Output the (X, Y) coordinate of the center of the cell containing the given text.  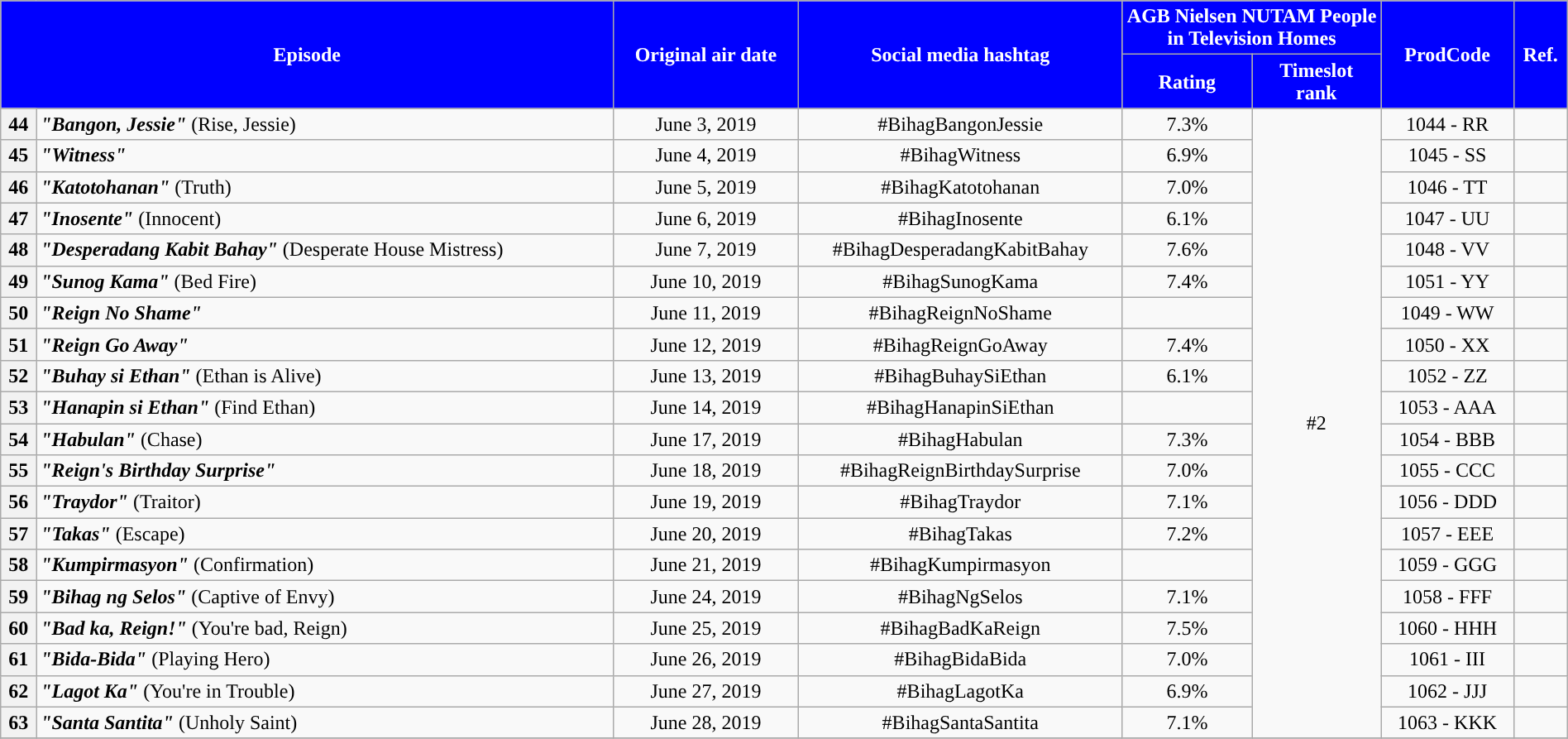
#BihagBidaBida (960, 660)
#BihagReignNoShame (960, 313)
#BihagTraydor (960, 502)
June 13, 2019 (706, 376)
"Habulan" (Chase) (325, 439)
1052 - ZZ (1447, 376)
#BihagTakas (960, 534)
63 (18, 722)
1058 - FFF (1447, 597)
60 (18, 628)
#BihagDesperadangKabitBahay (960, 250)
#BihagSunogKama (960, 281)
44 (18, 124)
#BihagSantaSantita (960, 722)
62 (18, 691)
"Santa Santita" (Unholy Saint) (325, 722)
June 5, 2019 (706, 187)
June 20, 2019 (706, 534)
June 28, 2019 (706, 722)
#BihagHabulan (960, 439)
"Buhay si Ethan" (Ethan is Alive) (325, 376)
"Bida-Bida" (Playing Hero) (325, 660)
#BihagLagotKa (960, 691)
June 27, 2019 (706, 691)
"Reign No Shame" (325, 313)
7.2% (1187, 534)
55 (18, 471)
58 (18, 565)
Rating (1187, 81)
June 12, 2019 (706, 344)
"Katotohanan" (Truth) (325, 187)
1048 - VV (1447, 250)
1062 - JJJ (1447, 691)
1049 - WW (1447, 313)
Episode (308, 55)
June 21, 2019 (706, 565)
ProdCode (1447, 55)
June 3, 2019 (706, 124)
57 (18, 534)
49 (18, 281)
7.5% (1187, 628)
1047 - UU (1447, 218)
1060 - HHH (1447, 628)
1050 - XX (1447, 344)
59 (18, 597)
53 (18, 407)
46 (18, 187)
52 (18, 376)
#BihagBuhaySiEthan (960, 376)
7.6% (1187, 250)
#BihagReignGoAway (960, 344)
56 (18, 502)
June 24, 2019 (706, 597)
Ref. (1540, 55)
45 (18, 156)
#BihagKumpirmasyon (960, 565)
#BihagWitness (960, 156)
"Kumpirmasyon" (Confirmation) (325, 565)
#BihagKatotohanan (960, 187)
"Takas" (Escape) (325, 534)
#BihagBadKaReign (960, 628)
Original air date (706, 55)
1055 - CCC (1447, 471)
June 11, 2019 (706, 313)
#BihagInosente (960, 218)
51 (18, 344)
"Hanapin si Ethan" (Find Ethan) (325, 407)
June 26, 2019 (706, 660)
1046 - TT (1447, 187)
54 (18, 439)
June 7, 2019 (706, 250)
47 (18, 218)
"Reign Go Away" (325, 344)
1057 - EEE (1447, 534)
"Inosente" (Innocent) (325, 218)
1056 - DDD (1447, 502)
"Lagot Ka" (You're in Trouble) (325, 691)
1061 - III (1447, 660)
June 19, 2019 (706, 502)
June 4, 2019 (706, 156)
1051 - YY (1447, 281)
"Bangon, Jessie" (Rise, Jessie) (325, 124)
1045 - SS (1447, 156)
"Desperadang Kabit Bahay" (Desperate House Mistress) (325, 250)
#BihagNgSelos (960, 597)
61 (18, 660)
#2 (1317, 424)
48 (18, 250)
AGB Nielsen NUTAM People in Television Homes (1252, 28)
Timeslotrank (1317, 81)
1059 - GGG (1447, 565)
June 6, 2019 (706, 218)
1063 - KKK (1447, 722)
June 25, 2019 (706, 628)
"Bihag ng Selos" (Captive of Envy) (325, 597)
Social media hashtag (960, 55)
"Witness" (325, 156)
#BihagHanapinSiEthan (960, 407)
1044 - RR (1447, 124)
50 (18, 313)
1053 - AAA (1447, 407)
"Reign's Birthday Surprise" (325, 471)
June 14, 2019 (706, 407)
"Sunog Kama" (Bed Fire) (325, 281)
#BihagReignBirthdaySurprise (960, 471)
June 17, 2019 (706, 439)
June 18, 2019 (706, 471)
"Bad ka, Reign!" (You're bad, Reign) (325, 628)
June 10, 2019 (706, 281)
1054 - BBB (1447, 439)
"Traydor" (Traitor) (325, 502)
#BihagBangonJessie (960, 124)
